Output the [X, Y] coordinate of the center of the cell containing the given text.  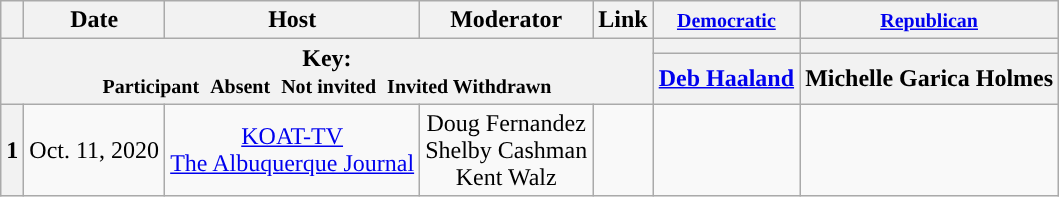
Host [292, 20]
Oct. 11, 2020 [94, 150]
Democratic [726, 20]
Republican [930, 20]
Link [623, 20]
Michelle Garica Holmes [930, 78]
Doug FernandezShelby CashmanKent Walz [506, 150]
Date [94, 20]
Moderator [506, 20]
Key: Participant Absent Not invited Invited Withdrawn [327, 72]
1 [12, 150]
KOAT-TVThe Albuquerque Journal [292, 150]
Deb Haaland [726, 78]
